Search for the cell housing the specified text and yield its (X, Y) center coordinate. 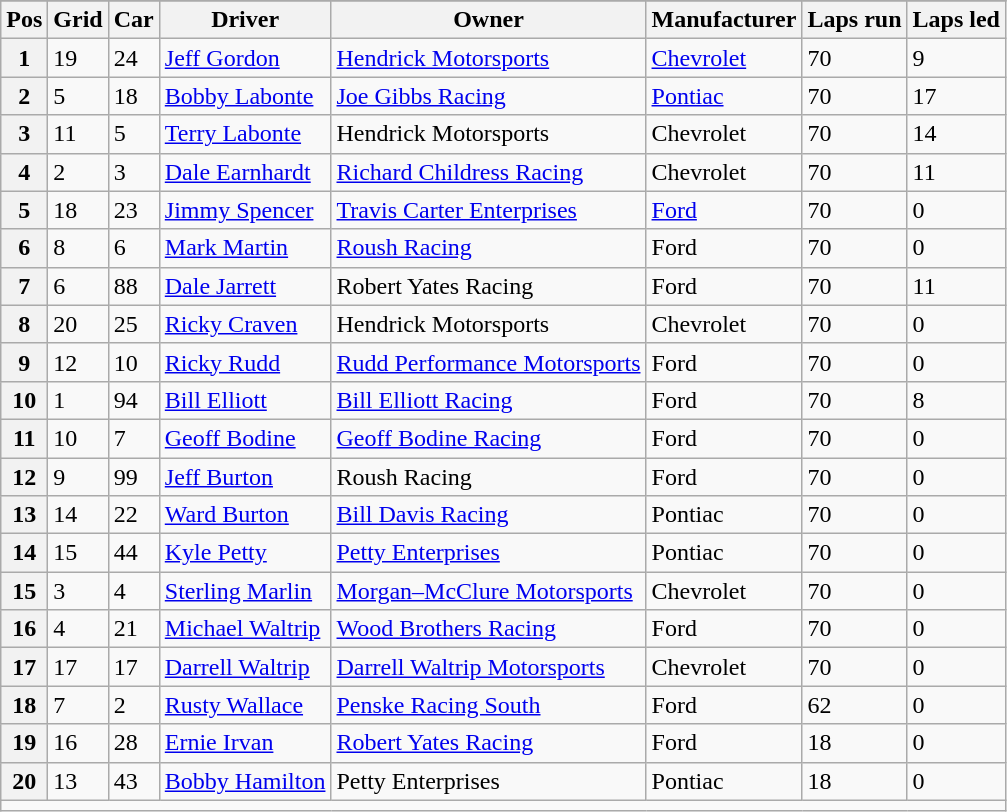
Laps run (854, 20)
Rusty Wallace (245, 705)
Dale Earnhardt (245, 172)
Richard Childress Racing (488, 172)
Rudd Performance Motorsports (488, 362)
Dale Jarrett (245, 286)
Darrell Waltrip Motorsports (488, 667)
Bill Elliott Racing (488, 400)
Ernie Irvan (245, 743)
21 (134, 629)
Travis Carter Enterprises (488, 210)
62 (854, 705)
Grid (78, 20)
Geoff Bodine (245, 438)
Bobby Labonte (245, 96)
Pos (24, 20)
Wood Brothers Racing (488, 629)
Bobby Hamilton (245, 781)
94 (134, 400)
Bill Elliott (245, 400)
28 (134, 743)
88 (134, 286)
Jeff Gordon (245, 58)
23 (134, 210)
22 (134, 515)
Darrell Waltrip (245, 667)
Owner (488, 20)
Mark Martin (245, 248)
Car (134, 20)
43 (134, 781)
Jimmy Spencer (245, 210)
Manufacturer (724, 20)
Geoff Bodine Racing (488, 438)
Ward Burton (245, 515)
44 (134, 553)
Bill Davis Racing (488, 515)
Terry Labonte (245, 134)
Jeff Burton (245, 477)
Ricky Craven (245, 324)
Penske Racing South (488, 705)
24 (134, 58)
Driver (245, 20)
Morgan–McClure Motorsports (488, 591)
Ricky Rudd (245, 362)
Michael Waltrip (245, 629)
Kyle Petty (245, 553)
Joe Gibbs Racing (488, 96)
99 (134, 477)
Laps led (956, 20)
Sterling Marlin (245, 591)
25 (134, 324)
